Extract the [x, y] coordinate from the center of the cell holding the provided text.  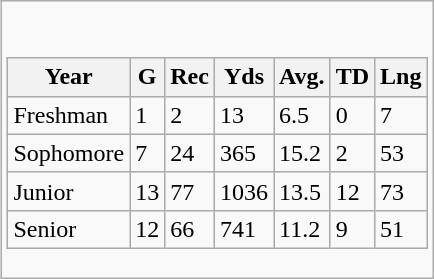
Avg. [302, 77]
73 [401, 191]
Year G Rec Yds Avg. TD Lng Freshman 1 2 13 6.5 0 7 Sophomore 7 24 365 15.2 2 53 Junior 13 77 1036 13.5 12 73 Senior 12 66 741 11.2 9 51 [218, 140]
741 [244, 229]
Rec [190, 77]
Senior [69, 229]
11.2 [302, 229]
TD [352, 77]
Lng [401, 77]
0 [352, 115]
51 [401, 229]
6.5 [302, 115]
13.5 [302, 191]
365 [244, 153]
1036 [244, 191]
77 [190, 191]
Year [69, 77]
24 [190, 153]
9 [352, 229]
Sophomore [69, 153]
15.2 [302, 153]
Freshman [69, 115]
G [148, 77]
1 [148, 115]
Yds [244, 77]
53 [401, 153]
Junior [69, 191]
66 [190, 229]
